Provide the [x, y] coordinate of the cell's center where the given text is located.  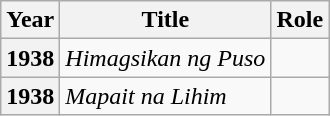
Himagsikan ng Puso [166, 58]
Year [30, 20]
Mapait na Lihim [166, 96]
Role [300, 20]
Title [166, 20]
